Determine the [X, Y] coordinate at the center of the cell enclosing the given text.  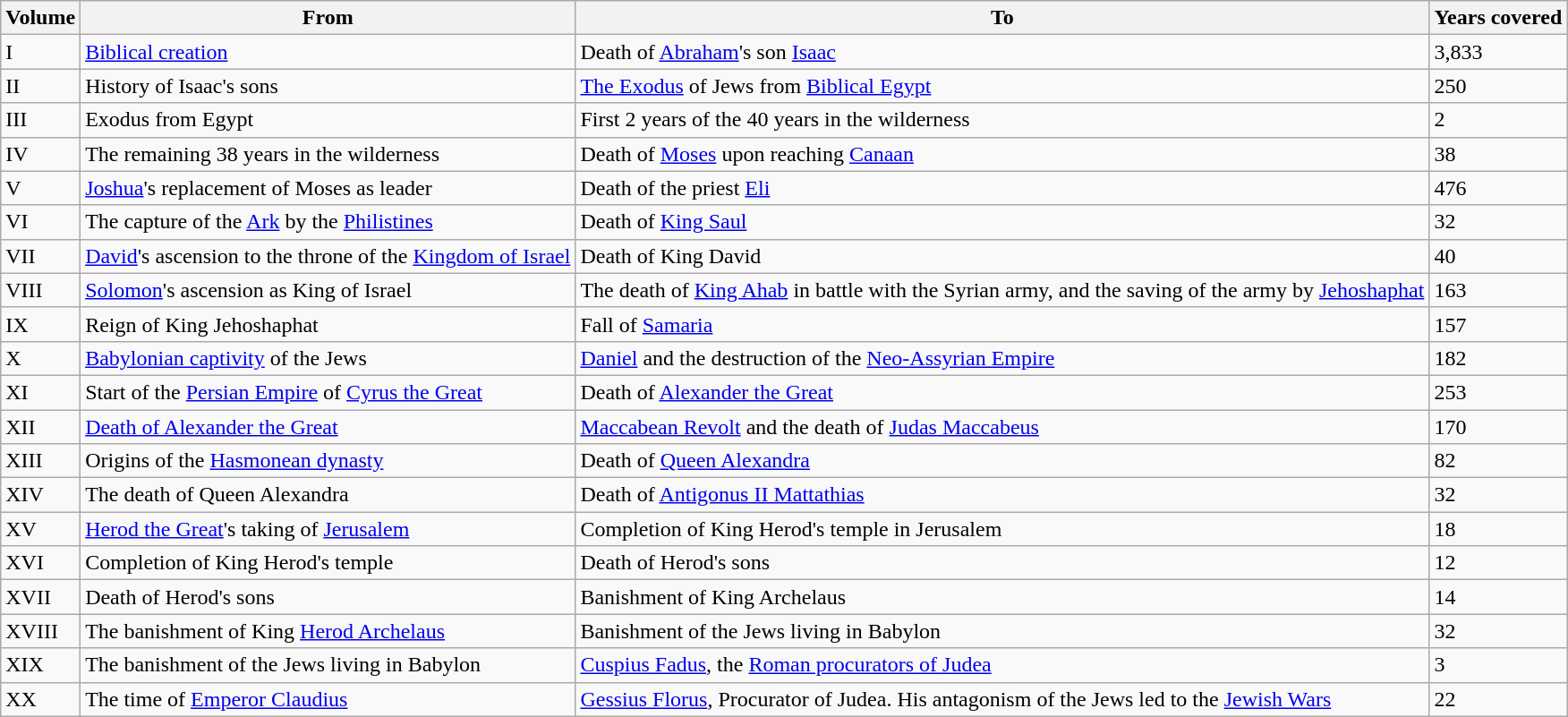
History of Isaac's sons [328, 86]
V [41, 188]
XIII [41, 461]
Completion of King Herod's temple in Jerusalem [1002, 529]
Gessius Florus, Procurator of Judea. His antagonism of the Jews led to the Jewish Wars [1002, 699]
38 [1498, 154]
XIX [41, 665]
Daniel and the destruction of the Neo-Assyrian Empire [1002, 358]
250 [1498, 86]
3,833 [1498, 52]
170 [1498, 427]
82 [1498, 461]
I [41, 52]
The death of King Ahab in battle with the Syrian army, and the saving of the army by Jehoshaphat [1002, 290]
The banishment of King Herod Archelaus [328, 631]
XVIII [41, 631]
Death of the priest Eli [1002, 188]
Joshua's replacement of Moses as leader [328, 188]
22 [1498, 699]
Banishment of King Archelaus [1002, 597]
Completion of King Herod's temple [328, 563]
Reign of King Jehoshaphat [328, 324]
From [328, 18]
Solomon's ascension as King of Israel [328, 290]
David's ascension to the throne of the Kingdom of Israel [328, 256]
Herod the Great's taking of Jerusalem [328, 529]
XVII [41, 597]
VIII [41, 290]
The time of Emperor Claudius [328, 699]
40 [1498, 256]
Maccabean Revolt and the death of Judas Maccabeus [1002, 427]
2 [1498, 120]
Death of Antigonus II Mattathias [1002, 495]
Death of Moses upon reaching Canaan [1002, 154]
XX [41, 699]
XII [41, 427]
The death of Queen Alexandra [328, 495]
Exodus from Egypt [328, 120]
VII [41, 256]
VI [41, 222]
3 [1498, 665]
IX [41, 324]
X [41, 358]
First 2 years of the 40 years in the wilderness [1002, 120]
Start of the Persian Empire of Cyrus the Great [328, 392]
Biblical creation [328, 52]
Fall of Samaria [1002, 324]
The capture of the Ark by the Philistines [328, 222]
476 [1498, 188]
The banishment of the Jews living in Babylon [328, 665]
II [41, 86]
The Exodus of Jews from Biblical Egypt [1002, 86]
Banishment of the Jews living in Babylon [1002, 631]
Years covered [1498, 18]
Cuspius Fadus, the Roman procurators of Judea [1002, 665]
Babylonian captivity of the Jews [328, 358]
157 [1498, 324]
III [41, 120]
The remaining 38 years in the wilderness [328, 154]
Death of Queen Alexandra [1002, 461]
To [1002, 18]
12 [1498, 563]
Death of King David [1002, 256]
Death of Abraham's son Isaac [1002, 52]
Volume [41, 18]
Death of King Saul [1002, 222]
253 [1498, 392]
XIV [41, 495]
XV [41, 529]
163 [1498, 290]
18 [1498, 529]
XVI [41, 563]
182 [1498, 358]
14 [1498, 597]
XI [41, 392]
IV [41, 154]
Origins of the Hasmonean dynasty [328, 461]
